Scan for the cell matching the given text and deliver its [X, Y] coordinate at center. 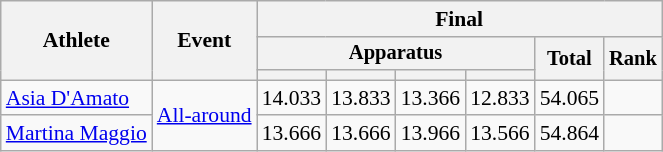
13.566 [500, 134]
Rank [633, 58]
Total [570, 58]
Event [204, 40]
12.833 [500, 98]
All-around [204, 116]
54.065 [570, 98]
13.366 [430, 98]
Martina Maggio [76, 134]
13.833 [360, 98]
Final [460, 19]
Apparatus [396, 54]
Athlete [76, 40]
Asia D'Amato [76, 98]
14.033 [292, 98]
54.864 [570, 134]
13.966 [430, 134]
